Search for the cell housing the specified text and yield its [x, y] center coordinate. 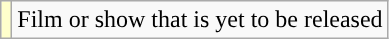
Film or show that is yet to be released [200, 20]
